Search for the cell housing the specified text and yield its (X, Y) center coordinate. 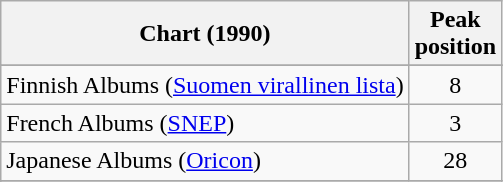
28 (455, 161)
3 (455, 123)
Peakposition (455, 34)
Japanese Albums (Oricon) (205, 161)
French Albums (SNEP) (205, 123)
8 (455, 85)
Finnish Albums (Suomen virallinen lista) (205, 85)
Chart (1990) (205, 34)
